Return the (X, Y) coordinate for the center point of the cell that contains the specified text.  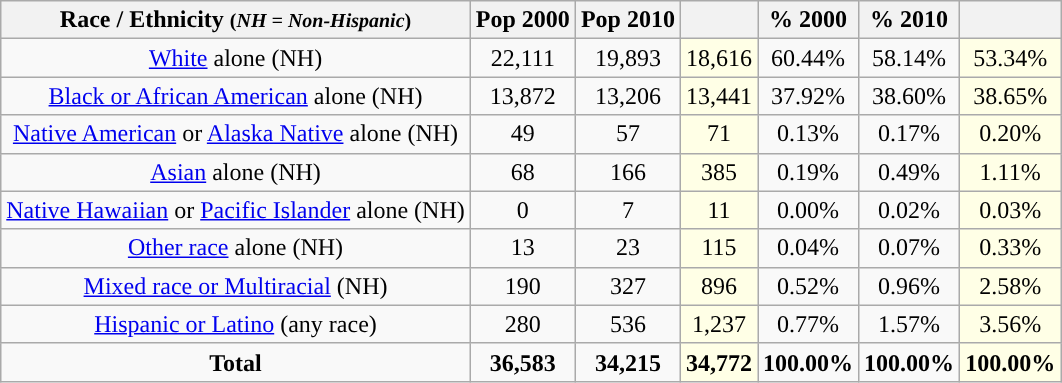
% 2000 (808, 20)
13,206 (628, 96)
36,583 (522, 362)
0.49% (910, 172)
0.03% (1010, 210)
34,772 (718, 362)
1.57% (910, 324)
280 (522, 324)
1,237 (718, 324)
57 (628, 134)
Asian alone (NH) (236, 172)
0.00% (808, 210)
0 (522, 210)
Total (236, 362)
0.20% (1010, 134)
% 2010 (910, 20)
2.58% (1010, 286)
Mixed race or Multiracial (NH) (236, 286)
19,893 (628, 58)
896 (718, 286)
53.34% (1010, 58)
58.14% (910, 58)
49 (522, 134)
68 (522, 172)
7 (628, 210)
0.13% (808, 134)
Hispanic or Latino (any race) (236, 324)
38.60% (910, 96)
Native American or Alaska Native alone (NH) (236, 134)
1.11% (1010, 172)
18,616 (718, 58)
0.02% (910, 210)
0.52% (808, 286)
385 (718, 172)
327 (628, 286)
38.65% (1010, 96)
166 (628, 172)
13,441 (718, 96)
0.04% (808, 248)
536 (628, 324)
13,872 (522, 96)
34,215 (628, 362)
Black or African American alone (NH) (236, 96)
11 (718, 210)
Race / Ethnicity (NH = Non-Hispanic) (236, 20)
71 (718, 134)
37.92% (808, 96)
0.07% (910, 248)
Pop 2010 (628, 20)
0.17% (910, 134)
60.44% (808, 58)
0.77% (808, 324)
0.33% (1010, 248)
0.96% (910, 286)
115 (718, 248)
3.56% (1010, 324)
Pop 2000 (522, 20)
Other race alone (NH) (236, 248)
190 (522, 286)
White alone (NH) (236, 58)
0.19% (808, 172)
Native Hawaiian or Pacific Islander alone (NH) (236, 210)
13 (522, 248)
22,111 (522, 58)
23 (628, 248)
